Determine the [X, Y] coordinate at the center of the cell enclosing the given text.  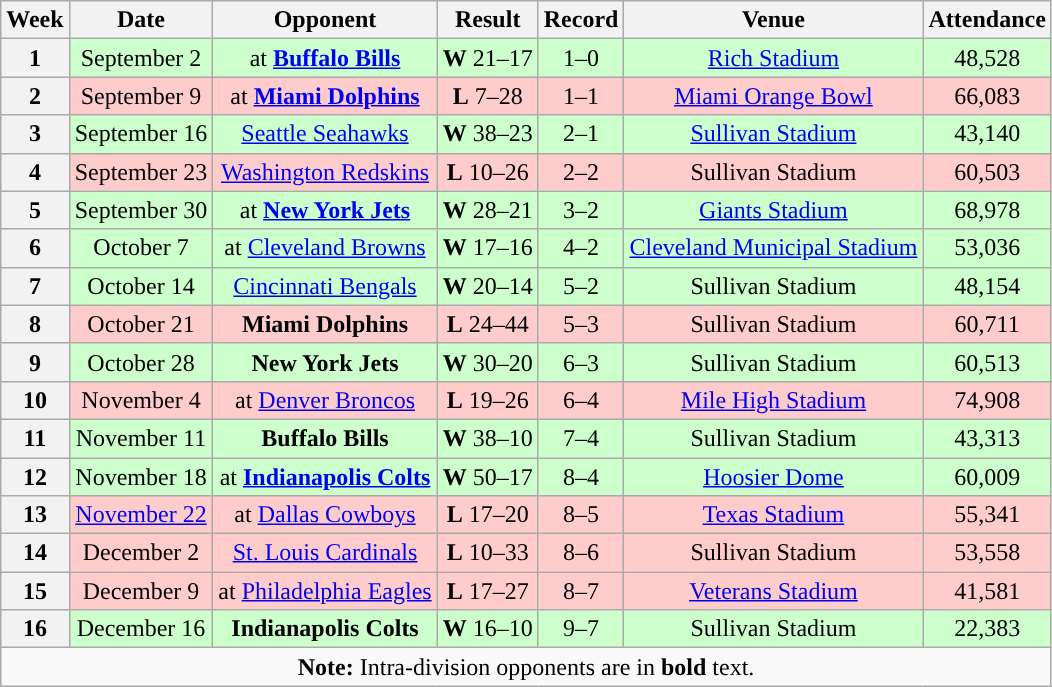
Mile High Stadium [774, 400]
8–5 [581, 515]
60,009 [987, 477]
48,154 [987, 286]
6 [35, 248]
5–2 [581, 286]
5 [35, 210]
at New York Jets [325, 210]
at Miami Dolphins [325, 96]
at Cleveland Browns [325, 248]
66,083 [987, 96]
1 [35, 58]
Miami Dolphins [325, 324]
L 10–26 [488, 172]
1–0 [581, 58]
Washington Redskins [325, 172]
13 [35, 515]
at Indianapolis Colts [325, 477]
41,581 [987, 591]
W 21–17 [488, 58]
Venue [774, 20]
8–7 [581, 591]
4 [35, 172]
November 4 [141, 400]
October 28 [141, 362]
November 18 [141, 477]
5–3 [581, 324]
22,383 [987, 629]
2–2 [581, 172]
53,036 [987, 248]
9–7 [581, 629]
at Buffalo Bills [325, 58]
Opponent [325, 20]
October 14 [141, 286]
St. Louis Cardinals [325, 553]
October 7 [141, 248]
September 2 [141, 58]
W 16–10 [488, 629]
September 16 [141, 134]
48,528 [987, 58]
September 23 [141, 172]
11 [35, 438]
Cleveland Municipal Stadium [774, 248]
L 10–33 [488, 553]
Texas Stadium [774, 515]
Record [581, 20]
Veterans Stadium [774, 591]
L 17–27 [488, 591]
9 [35, 362]
3–2 [581, 210]
1–1 [581, 96]
L 19–26 [488, 400]
at Dallas Cowboys [325, 515]
W 30–20 [488, 362]
October 21 [141, 324]
Indianapolis Colts [325, 629]
at Philadelphia Eagles [325, 591]
55,341 [987, 515]
December 16 [141, 629]
at Denver Broncos [325, 400]
Miami Orange Bowl [774, 96]
Giants Stadium [774, 210]
Week [35, 20]
Seattle Seahawks [325, 134]
November 11 [141, 438]
L 24–44 [488, 324]
2 [35, 96]
7 [35, 286]
Hoosier Dome [774, 477]
8 [35, 324]
W 20–14 [488, 286]
8–4 [581, 477]
L 7–28 [488, 96]
New York Jets [325, 362]
74,908 [987, 400]
14 [35, 553]
3 [35, 134]
8–6 [581, 553]
7–4 [581, 438]
16 [35, 629]
10 [35, 400]
W 17–16 [488, 248]
L 17–20 [488, 515]
December 2 [141, 553]
December 9 [141, 591]
2–1 [581, 134]
4–2 [581, 248]
43,313 [987, 438]
September 9 [141, 96]
Note: Intra-division opponents are in bold text. [526, 667]
Attendance [987, 20]
September 30 [141, 210]
68,978 [987, 210]
Buffalo Bills [325, 438]
W 38–10 [488, 438]
Cincinnati Bengals [325, 286]
W 38–23 [488, 134]
Rich Stadium [774, 58]
November 22 [141, 515]
W 28–21 [488, 210]
60,503 [987, 172]
60,513 [987, 362]
15 [35, 591]
53,558 [987, 553]
43,140 [987, 134]
6–3 [581, 362]
Date [141, 20]
6–4 [581, 400]
Result [488, 20]
12 [35, 477]
60,711 [987, 324]
W 50–17 [488, 477]
